Extract the (X, Y) coordinate from the center of the cell holding the provided text.  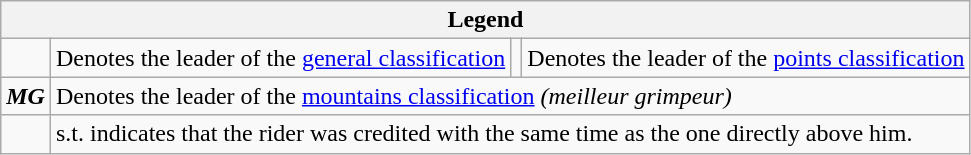
s.t. indicates that the rider was credited with the same time as the one directly above him. (510, 134)
Denotes the leader of the points classification (746, 58)
Legend (486, 20)
Denotes the leader of the mountains classification (meilleur grimpeur) (510, 96)
Denotes the leader of the general classification (280, 58)
MG (26, 96)
